For the text-containing cell, return its midpoint in (x, y) coordinate format. 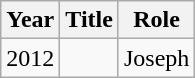
Year (30, 20)
Title (90, 20)
2012 (30, 58)
Joseph (156, 58)
Role (156, 20)
